Provide the (X, Y) coordinate of the cell's center where the given text is located.  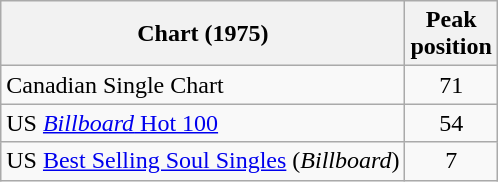
7 (451, 161)
Chart (1975) (203, 34)
US Best Selling Soul Singles (Billboard) (203, 161)
54 (451, 123)
71 (451, 85)
Peakposition (451, 34)
US Billboard Hot 100 (203, 123)
Canadian Single Chart (203, 85)
